Return the [x, y] coordinate for the center point of the cell that contains the specified text.  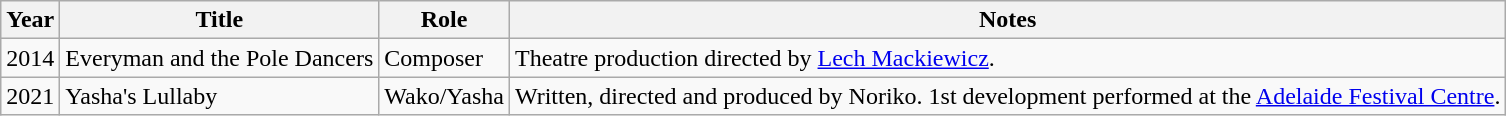
Everyman and the Pole Dancers [220, 58]
2021 [30, 96]
Title [220, 20]
Year [30, 20]
Composer [444, 58]
Written, directed and produced by Noriko. 1st development performed at the Adelaide Festival Centre. [1007, 96]
Role [444, 20]
Wako/Yasha [444, 96]
Yasha's Lullaby [220, 96]
2014 [30, 58]
Notes [1007, 20]
Theatre production directed by Lech Mackiewicz. [1007, 58]
